From the cell containing the given text, extract its center point as [X, Y] coordinate. 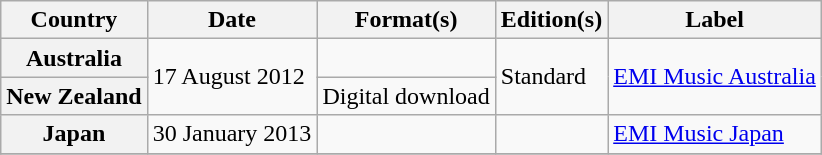
Date [232, 20]
17 August 2012 [232, 77]
Standard [551, 77]
Country [74, 20]
Japan [74, 134]
Digital download [406, 96]
EMI Music Japan [715, 134]
Australia [74, 58]
Format(s) [406, 20]
New Zealand [74, 96]
EMI Music Australia [715, 77]
Edition(s) [551, 20]
30 January 2013 [232, 134]
Label [715, 20]
